Return the [X, Y] coordinate for the center point of the cell that contains the specified text.  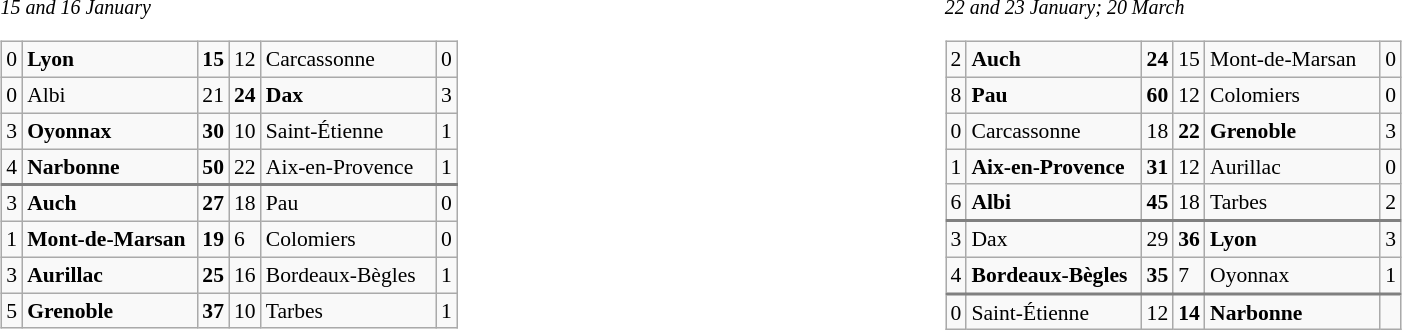
36 [1189, 239]
21 [213, 95]
45 [1158, 202]
14 [1189, 311]
25 [213, 275]
5 [12, 311]
31 [1158, 167]
8 [956, 95]
60 [1158, 95]
37 [213, 311]
27 [213, 203]
7 [1189, 275]
19 [213, 239]
50 [213, 167]
29 [1158, 239]
35 [1158, 275]
30 [213, 131]
16 [245, 275]
